From the cell containing the given text, extract its center point as [X, Y] coordinate. 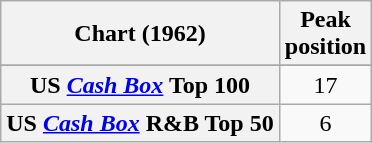
US Cash Box R&B Top 50 [140, 123]
US Cash Box Top 100 [140, 85]
6 [325, 123]
Chart (1962) [140, 34]
17 [325, 85]
Peakposition [325, 34]
